Provide the (x, y) coordinate of the cell's center where the given text is located.  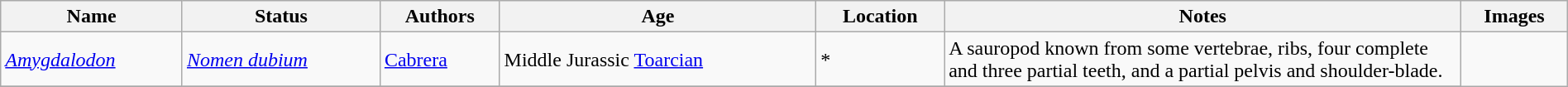
* (880, 60)
Notes (1202, 17)
Name (92, 17)
Status (281, 17)
A sauropod known from some vertebrae, ribs, four complete and three partial teeth, and a partial pelvis and shoulder-blade. (1202, 60)
Age (658, 17)
Cabrera (440, 60)
Location (880, 17)
Amygdalodon (92, 60)
Nomen dubium (281, 60)
Images (1514, 17)
Middle Jurassic Toarcian (658, 60)
Authors (440, 17)
